Detect which cell encompasses the target text, then output its (X, Y) center coordinate. 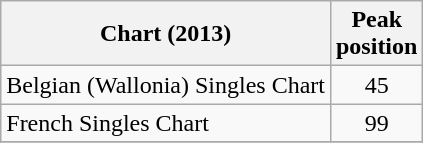
French Singles Chart (166, 123)
45 (376, 85)
Belgian (Wallonia) Singles Chart (166, 85)
Chart (2013) (166, 34)
Peakposition (376, 34)
99 (376, 123)
